Search for the cell housing the specified text and yield its [x, y] center coordinate. 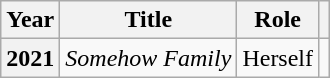
2021 [30, 58]
Herself [278, 58]
Role [278, 20]
Somehow Family [148, 58]
Title [148, 20]
Year [30, 20]
